Determine the (x, y) coordinate at the center of the cell enclosing the given text.  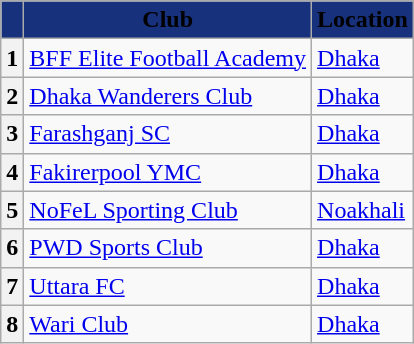
Wari Club (168, 324)
Noakhali (363, 210)
3 (12, 134)
Club (168, 20)
BFF Elite Football Academy (168, 58)
1 (12, 58)
Farashganj SC (168, 134)
2 (12, 96)
Uttara FC (168, 286)
6 (12, 248)
Location (363, 20)
NoFeL Sporting Club (168, 210)
5 (12, 210)
PWD Sports Club (168, 248)
7 (12, 286)
8 (12, 324)
Dhaka Wanderers Club (168, 96)
Fakirerpool YMC (168, 172)
4 (12, 172)
